From the cell containing the given text, extract its center point as (X, Y) coordinate. 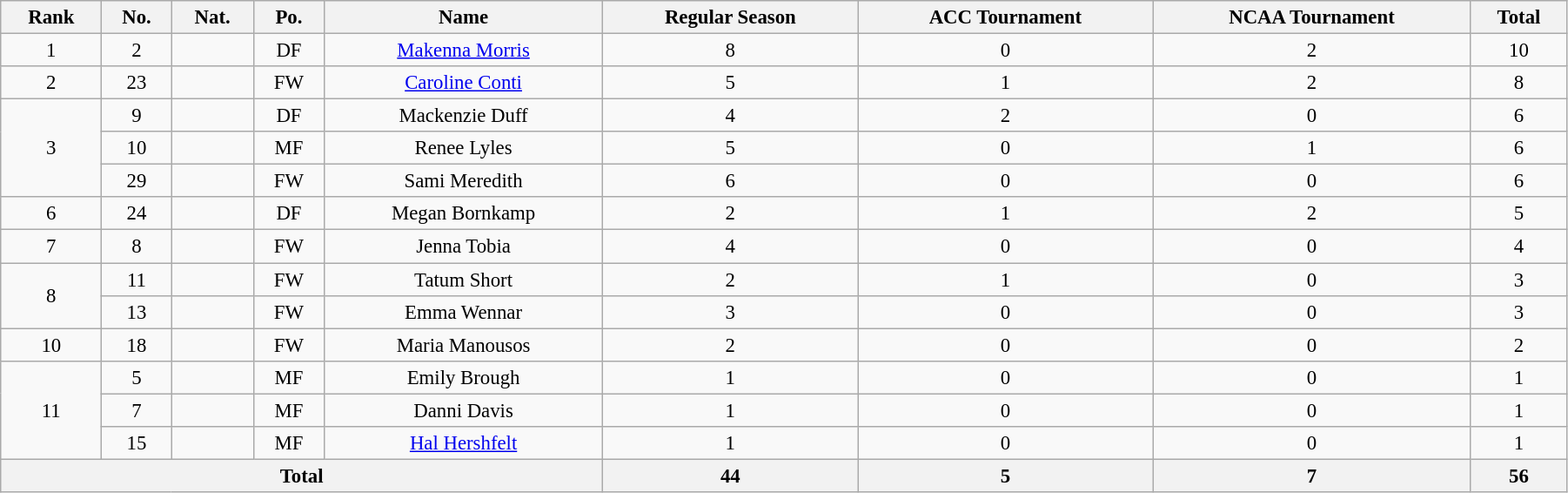
Po. (289, 17)
Renee Lyles (464, 148)
Megan Bornkamp (464, 213)
Danni Davis (464, 410)
18 (137, 345)
ACC Tournament (1005, 17)
Jenna Tobia (464, 246)
Caroline Conti (464, 83)
23 (137, 83)
Mackenzie Duff (464, 116)
9 (137, 116)
Rank (51, 17)
Emily Brough (464, 377)
29 (137, 181)
56 (1518, 476)
NCAA Tournament (1311, 17)
13 (137, 312)
44 (730, 476)
Regular Season (730, 17)
Sami Meredith (464, 181)
Makenna Morris (464, 51)
No. (137, 17)
Hal Hershfelt (464, 443)
15 (137, 443)
24 (137, 213)
Nat. (212, 17)
Emma Wennar (464, 312)
Tatum Short (464, 280)
Name (464, 17)
Maria Manousos (464, 345)
